Scan for the cell matching the given text and deliver its [X, Y] coordinate at center. 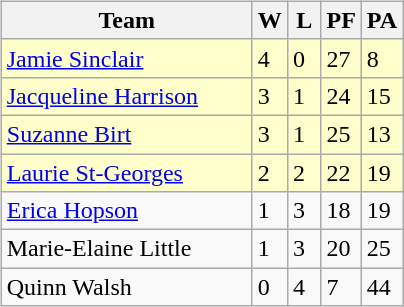
20 [341, 249]
W [270, 20]
27 [341, 58]
Jamie Sinclair [126, 58]
PA [382, 20]
44 [382, 287]
Marie-Elaine Little [126, 249]
22 [341, 173]
15 [382, 96]
Team [126, 20]
Erica Hopson [126, 211]
13 [382, 134]
PF [341, 20]
Suzanne Birt [126, 134]
Quinn Walsh [126, 287]
8 [382, 58]
Laurie St-Georges [126, 173]
L [304, 20]
Jacqueline Harrison [126, 96]
24 [341, 96]
18 [341, 211]
7 [341, 287]
